Determine the (X, Y) coordinate at the center of the cell enclosing the given text.  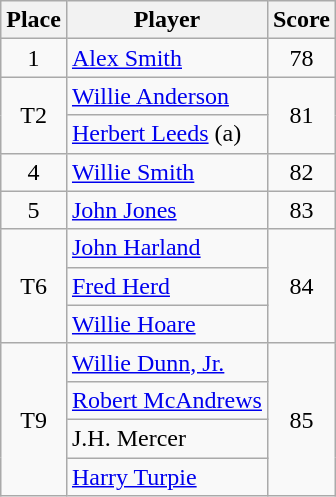
81 (301, 115)
T2 (34, 115)
Fred Herd (166, 286)
T9 (34, 419)
Willie Smith (166, 172)
83 (301, 210)
Robert McAndrews (166, 400)
Willie Dunn, Jr. (166, 362)
T6 (34, 286)
84 (301, 286)
Alex Smith (166, 58)
5 (34, 210)
1 (34, 58)
Willie Hoare (166, 324)
Harry Turpie (166, 477)
John Jones (166, 210)
78 (301, 58)
85 (301, 419)
82 (301, 172)
Place (34, 20)
J.H. Mercer (166, 438)
4 (34, 172)
John Harland (166, 248)
Player (166, 20)
Willie Anderson (166, 96)
Score (301, 20)
Herbert Leeds (a) (166, 134)
